For the text-containing cell, return its midpoint in (x, y) coordinate format. 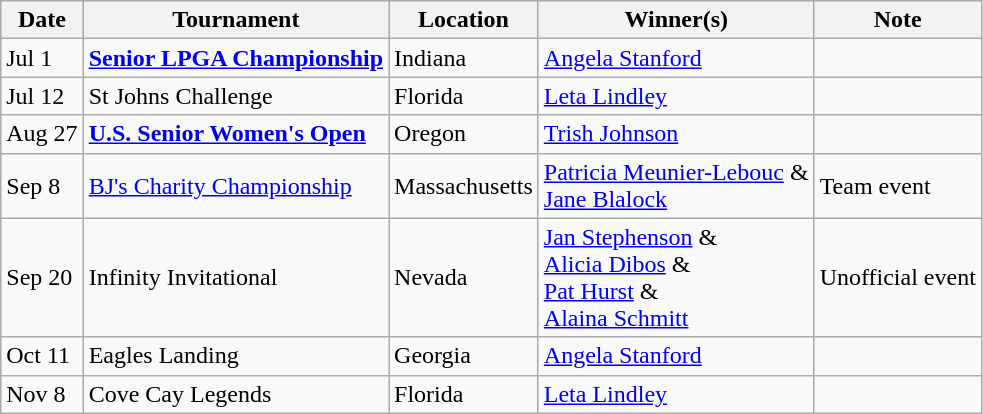
BJ's Charity Championship (236, 186)
Georgia (464, 356)
Jul 12 (42, 96)
Patricia Meunier-Lebouc & Jane Blalock (676, 186)
Team event (898, 186)
Oct 11 (42, 356)
Oregon (464, 134)
Jul 1 (42, 58)
Unofficial event (898, 278)
Location (464, 20)
Aug 27 (42, 134)
Cove Cay Legends (236, 394)
Winner(s) (676, 20)
Jan Stephenson & Alicia Dibos & Pat Hurst & Alaina Schmitt (676, 278)
Nov 8 (42, 394)
U.S. Senior Women's Open (236, 134)
Sep 8 (42, 186)
Tournament (236, 20)
Nevada (464, 278)
Trish Johnson (676, 134)
Date (42, 20)
Infinity Invitational (236, 278)
Note (898, 20)
Senior LPGA Championship (236, 58)
Indiana (464, 58)
St Johns Challenge (236, 96)
Eagles Landing (236, 356)
Massachusetts (464, 186)
Sep 20 (42, 278)
